Find where the given text appears and provide that cell's center as (x, y) coordinate. 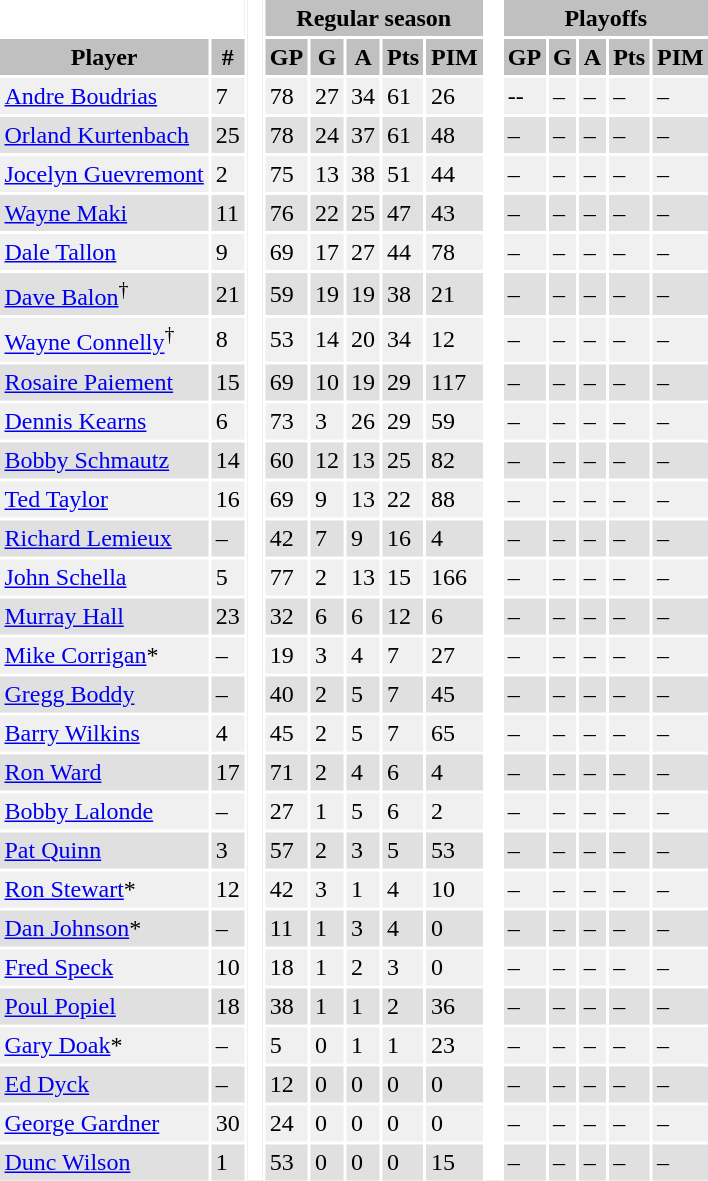
Rosaire Paiement (104, 382)
71 (286, 772)
Ron Ward (104, 772)
75 (286, 174)
Richard Lemieux (104, 538)
# (228, 57)
32 (286, 616)
40 (286, 694)
Pat Quinn (104, 850)
Barry Wilkins (104, 733)
PIM (455, 57)
Dunc Wilson (104, 1162)
Dan Johnson* (104, 928)
Orland Kurtenbach (104, 135)
43 (455, 213)
76 (286, 213)
Bobby Schmautz (104, 460)
Wayne Connelly† (104, 339)
Playoffs (606, 18)
Ed Dyck (104, 1084)
82 (455, 460)
Gregg Boddy (104, 694)
Dennis Kearns (104, 421)
Regular season (374, 18)
Poul Popiel (104, 1006)
Player (104, 57)
73 (286, 421)
37 (364, 135)
Andre Boudrias (104, 96)
Wayne Maki (104, 213)
166 (455, 577)
Gary Doak* (104, 1045)
Jocelyn Guevremont (104, 174)
65 (455, 733)
57 (286, 850)
Dale Tallon (104, 252)
-- (524, 96)
117 (455, 382)
Dave Balon† (104, 294)
John Schella (104, 577)
George Gardner (104, 1123)
48 (455, 135)
60 (286, 460)
20 (364, 339)
51 (404, 174)
88 (455, 499)
47 (404, 213)
Bobby Lalonde (104, 811)
Fred Speck (104, 967)
77 (286, 577)
8 (228, 339)
30 (228, 1123)
Ted Taylor (104, 499)
Mike Corrigan* (104, 655)
36 (455, 1006)
Murray Hall (104, 616)
Ron Stewart* (104, 889)
